Pinpoint the cell where the given text exists, returning its [x, y] midpoint coordinate. 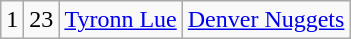
Denver Nuggets [266, 20]
23 [42, 20]
1 [12, 20]
Tyronn Lue [120, 20]
